Output the (X, Y) coordinate of the center of the cell containing the given text.  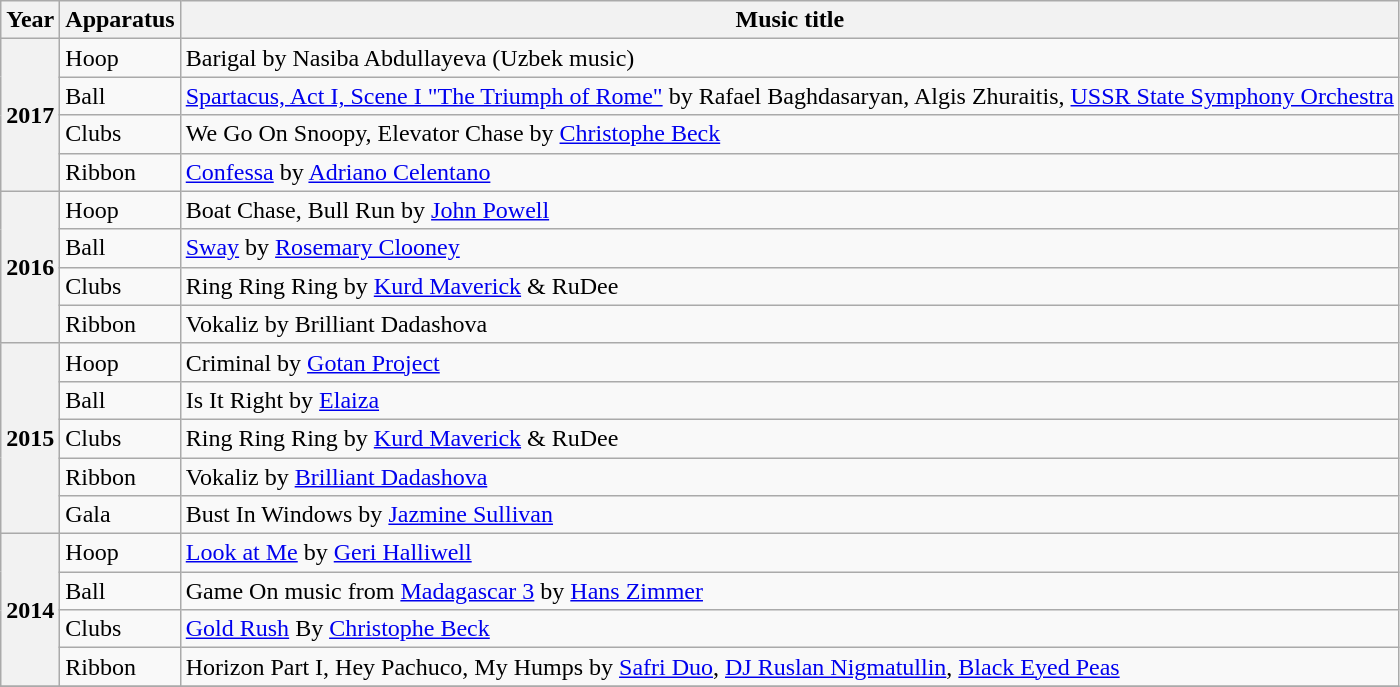
Barigal by Nasiba Abdullayeva (Uzbek music) (790, 58)
Year (30, 20)
We Go On Snoopy, Elevator Chase by Christophe Beck (790, 134)
Apparatus (120, 20)
Gala (120, 515)
Is It Right by Elaiza (790, 400)
2014 (30, 610)
Game On music from Madagascar 3 by Hans Zimmer (790, 591)
Boat Chase, Bull Run by John Powell (790, 210)
Look at Me by Geri Halliwell (790, 553)
Horizon Part I, Hey Pachuco, My Humps by Safri Duo, DJ Ruslan Nigmatullin, Black Eyed Peas (790, 667)
Gold Rush By Christophe Beck (790, 629)
2017 (30, 115)
2016 (30, 267)
Criminal by Gotan Project (790, 362)
2015 (30, 438)
Sway by Rosemary Clooney (790, 248)
Bust In Windows by Jazmine Sullivan (790, 515)
Confessa by Adriano Celentano (790, 172)
Music title (790, 20)
Spartacus, Act I, Scene I "The Triumph of Rome" by Rafael Baghdasaryan, Algis Zhuraitis, USSR State Symphony Orchestra (790, 96)
